Extract the [x, y] coordinate from the center of the cell holding the provided text.  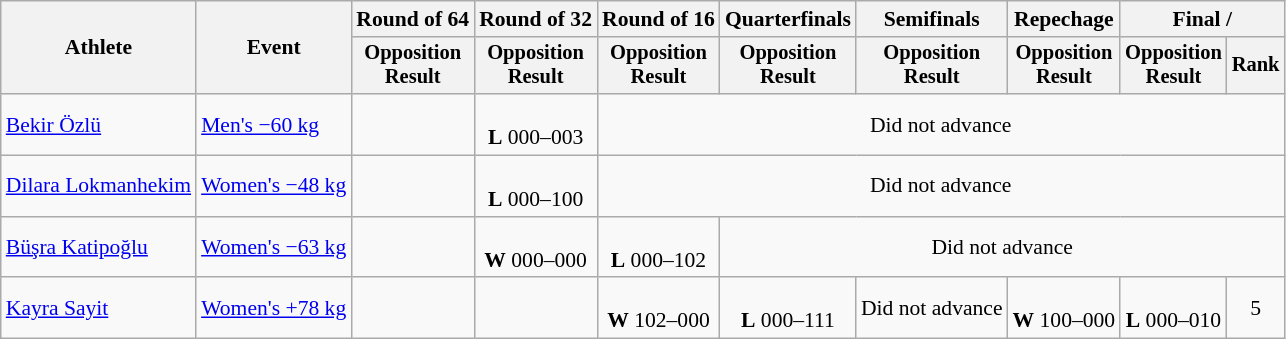
Women's −63 kg [274, 248]
Women's −48 kg [274, 186]
Büşra Katipoğlu [98, 248]
Round of 32 [536, 19]
L 000–010 [1174, 308]
Repechage [1064, 19]
Women's +78 kg [274, 308]
5 [1256, 308]
Rank [1256, 66]
Event [274, 48]
Round of 64 [412, 19]
Final / [1202, 19]
Quarterfinals [788, 19]
W 102–000 [658, 308]
Round of 16 [658, 19]
L 000–100 [536, 186]
W 100–000 [1064, 308]
Kayra Sayit [98, 308]
L 000–003 [536, 124]
W 000–000 [536, 248]
Bekir Özlü [98, 124]
L 000–102 [658, 248]
Dilara Lokmanhekim [98, 186]
Men's −60 kg [274, 124]
L 000–111 [788, 308]
Semifinals [932, 19]
Athlete [98, 48]
